Detect which cell encompasses the target text, then output its [X, Y] center coordinate. 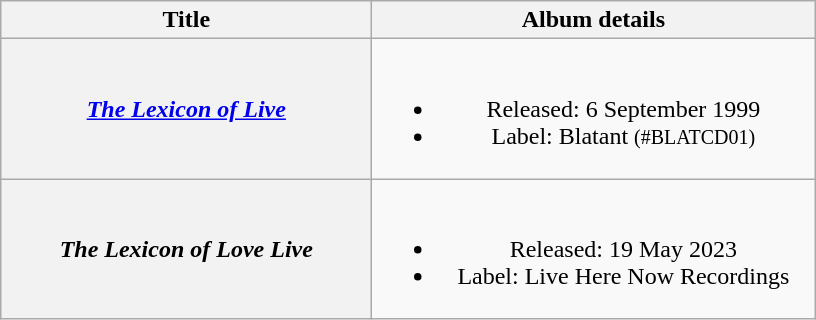
Title [186, 20]
Released: 6 September 1999Label: Blatant (#BLATCD01) [594, 109]
Album details [594, 20]
Released: 19 May 2023Label: Live Here Now Recordings [594, 249]
The Lexicon of Love Live [186, 249]
The Lexicon of Live [186, 109]
